Detect which cell encompasses the target text, then output its (X, Y) center coordinate. 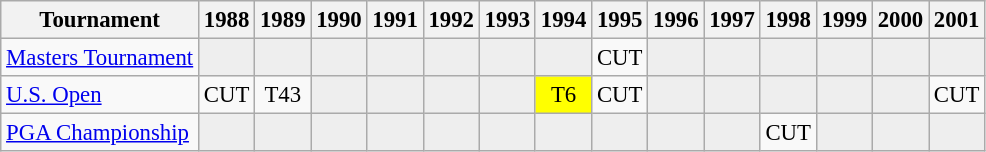
U.S. Open (100, 95)
1994 (563, 20)
T43 (283, 95)
1990 (339, 20)
1988 (227, 20)
1989 (283, 20)
Masters Tournament (100, 58)
1991 (395, 20)
Tournament (100, 20)
2000 (900, 20)
1999 (844, 20)
1997 (732, 20)
2001 (957, 20)
1992 (451, 20)
PGA Championship (100, 133)
1996 (676, 20)
1995 (620, 20)
1993 (507, 20)
1998 (788, 20)
T6 (563, 95)
